From the cell containing the given text, extract its center point as [x, y] coordinate. 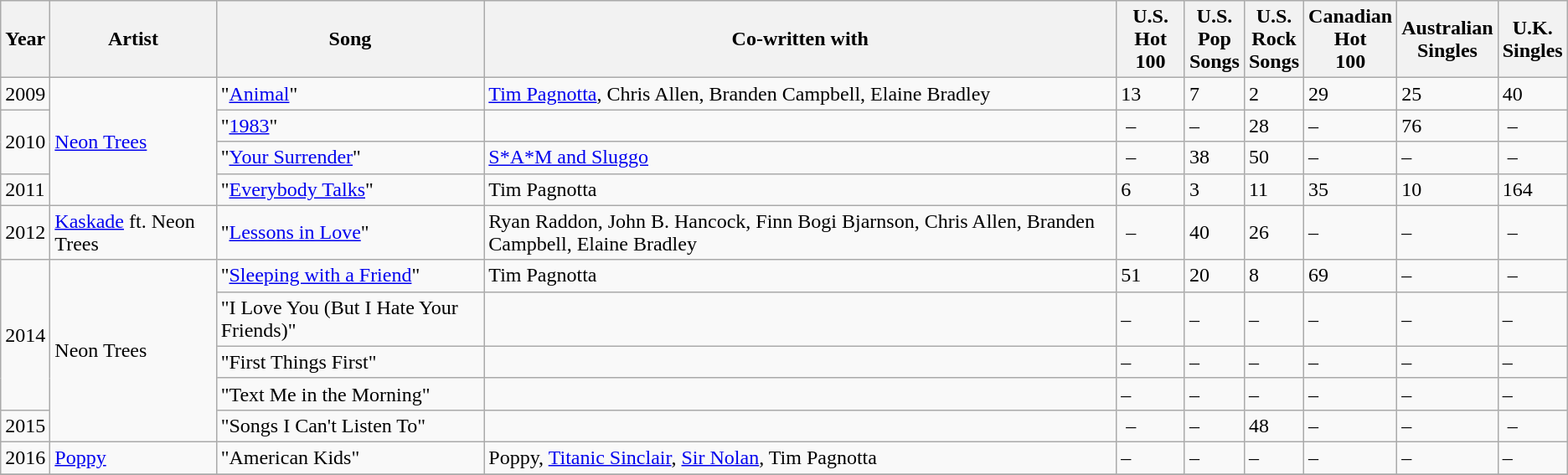
48 [1273, 426]
"First Things First" [350, 362]
76 [1447, 126]
"Text Me in the Morning" [350, 394]
U.S.Hot 100 [1151, 39]
29 [1350, 94]
Poppy, Titanic Sinclair, Sir Nolan, Tim Pagnotta [801, 457]
2011 [25, 189]
50 [1273, 157]
11 [1273, 189]
8 [1273, 276]
13 [1151, 94]
2009 [25, 94]
AustralianSingles [1447, 39]
"I Love You (But I Hate Your Friends)" [350, 318]
51 [1151, 276]
U.S.PopSongs [1215, 39]
35 [1350, 189]
2015 [25, 426]
10 [1447, 189]
Artist [133, 39]
Co-written with [801, 39]
28 [1273, 126]
"Lessons in Love" [350, 233]
69 [1350, 276]
3 [1215, 189]
"Everybody Talks" [350, 189]
26 [1273, 233]
S*A*M and Sluggo [801, 157]
Tim Pagnotta, Chris Allen, Branden Campbell, Elaine Bradley [801, 94]
Song [350, 39]
Kaskade ft. Neon Trees [133, 233]
7 [1215, 94]
164 [1533, 189]
38 [1215, 157]
2 [1273, 94]
U.S.RockSongs [1273, 39]
Poppy [133, 457]
2016 [25, 457]
2010 [25, 142]
"Animal" [350, 94]
20 [1215, 276]
25 [1447, 94]
CanadianHot100 [1350, 39]
2012 [25, 233]
"American Kids" [350, 457]
Year [25, 39]
"1983" [350, 126]
"Sleeping with a Friend" [350, 276]
"Your Surrender" [350, 157]
2014 [25, 335]
U.K.Singles [1533, 39]
6 [1151, 189]
"Songs I Can't Listen To" [350, 426]
Ryan Raddon, John B. Hancock, Finn Bogi Bjarnson, Chris Allen, Branden Campbell, Elaine Bradley [801, 233]
